For the text-containing cell, return its midpoint in [X, Y] coordinate format. 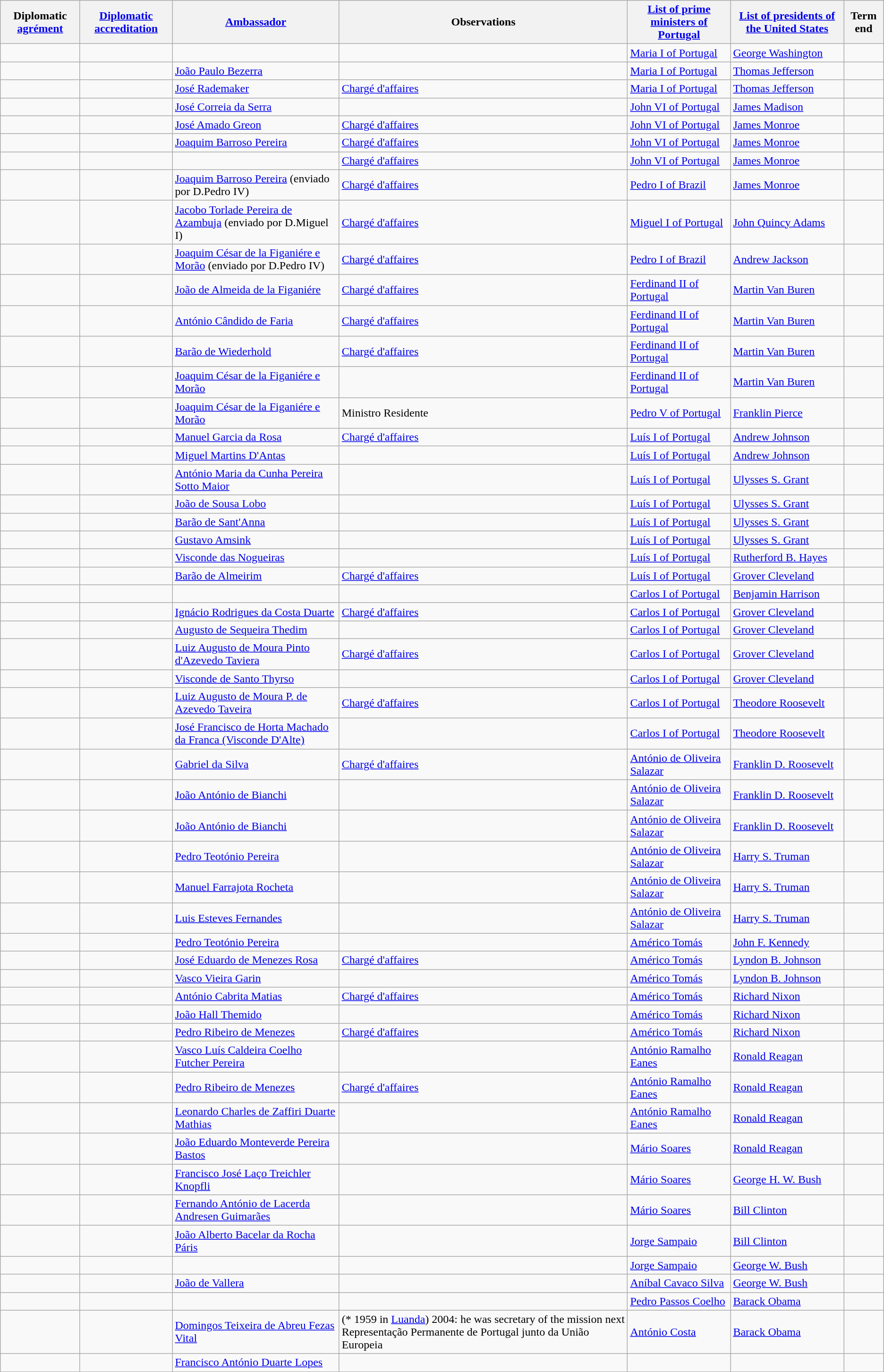
John F. Kennedy [787, 942]
George Washington [787, 53]
Term end [864, 22]
Barão de Wiederhold [256, 351]
Leonardo Charles de Zaffiri Duarte Mathias [256, 1118]
Joaquim Barroso Pereira [256, 143]
Vasco Luís Caldeira Coelho Futcher Pereira [256, 1056]
List of presidents of the United States [787, 22]
João Paulo Bezerra [256, 71]
Observations [484, 22]
José Correia da Serra [256, 107]
António Maria da Cunha Pereira Sotto Maior [256, 480]
Luis Esteves Fernandes [256, 918]
António Costa [679, 1332]
Manuel Farrajota Rocheta [256, 887]
Luiz Augusto de Moura P. de Azevedo Taveira [256, 703]
Andrew Jackson [787, 259]
António Cândido de Faria [256, 320]
Augusto de Sequeira Thedim [256, 630]
Joaquim César de la Figaniére e Morão (enviado por D.Pedro IV) [256, 259]
José Amado Greon [256, 125]
(* 1959 in Luanda) 2004: he was secretary of the mission next Representação Permanente de Portugal junto da União Europeia [484, 1332]
José Rademaker [256, 89]
Pedro V of Portugal [679, 413]
Gabriel da Silva [256, 764]
Luiz Augusto de Moura Pinto d'Azevedo Taviera [256, 654]
Ambassador [256, 22]
João Alberto Bacelar da Rocha Páris [256, 1241]
Barão de Sant'Anna [256, 522]
João Hall Themido [256, 1014]
Vasco Vieira Garin [256, 978]
João de Vallera [256, 1283]
João de Sousa Lobo [256, 504]
João Eduardo Monteverde Pereira Bastos [256, 1149]
Manuel Garcia da Rosa [256, 437]
Domingos Teixeira de Abreu Fezas Vital [256, 1332]
Ignácio Rodrigues da Costa Duarte [256, 612]
Visconde de Santo Thyrso [256, 679]
John Quincy Adams [787, 222]
Ministro Residente [484, 413]
George H. W. Bush [787, 1180]
Jacobo Torlade Pereira de Azambuja (enviado por D.Miguel I) [256, 222]
Joaquim Barroso Pereira (enviado por D.Pedro IV) [256, 185]
António Cabrita Matias [256, 996]
Miguel I of Portugal [679, 222]
Visconde das Nogueiras [256, 558]
José Francisco de Horta Machado da Franca (Visconde D'Alte) [256, 734]
Aníbal Cavaco Silva [679, 1283]
Miguel Martins D'Antas [256, 455]
Diplomatic accreditation [126, 22]
List of prime ministers of Portugal [679, 22]
Barão de Almeirim [256, 576]
Francisco José Laço Treichler Knopfli [256, 1180]
Rutherford B. Hayes [787, 558]
Benjamin Harrison [787, 594]
José Eduardo de Menezes Rosa [256, 960]
Diplomatic agrément [40, 22]
Gustavo Amsink [256, 540]
João de Almeida de la Figaniére [256, 290]
Francisco António Duarte Lopes [256, 1363]
Fernando António de Lacerda Andresen Guimarães [256, 1210]
Pedro Passos Coelho [679, 1301]
James Madison [787, 107]
Franklin Pierce [787, 413]
